Find where the given text appears and provide that cell's center as (x, y) coordinate. 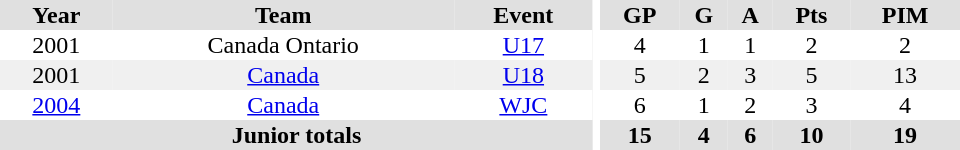
PIM (905, 15)
19 (905, 135)
Team (284, 15)
U17 (524, 45)
13 (905, 75)
U18 (524, 75)
G (704, 15)
GP (640, 15)
A (750, 15)
2004 (56, 105)
WJC (524, 105)
Event (524, 15)
15 (640, 135)
Canada Ontario (284, 45)
10 (812, 135)
Year (56, 15)
Junior totals (296, 135)
Pts (812, 15)
